Detect which cell encompasses the target text, then output its (X, Y) center coordinate. 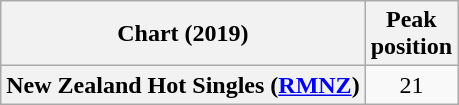
21 (411, 85)
New Zealand Hot Singles (RMNZ) (183, 85)
Peakposition (411, 34)
Chart (2019) (183, 34)
